Extract the (X, Y) coordinate from the center of the cell holding the provided text.  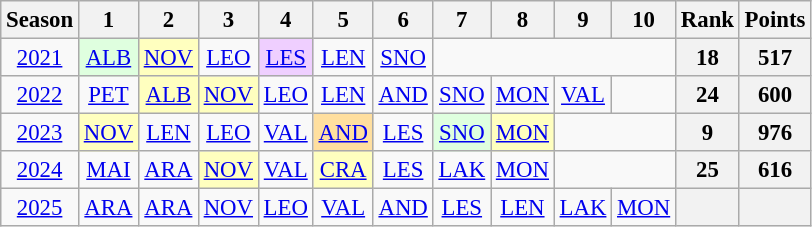
24 (707, 95)
2024 (40, 170)
1 (108, 20)
616 (774, 170)
517 (774, 58)
2023 (40, 133)
976 (774, 133)
6 (403, 20)
Season (40, 20)
3 (228, 20)
2021 (40, 58)
MAI (108, 170)
8 (523, 20)
2022 (40, 95)
CRA (343, 170)
5 (343, 20)
4 (286, 20)
Points (774, 20)
7 (462, 20)
PET (108, 95)
2025 (40, 208)
2 (168, 20)
18 (707, 58)
Rank (707, 20)
10 (644, 20)
25 (707, 170)
600 (774, 95)
